Scan for the cell matching the given text and deliver its (X, Y) coordinate at center. 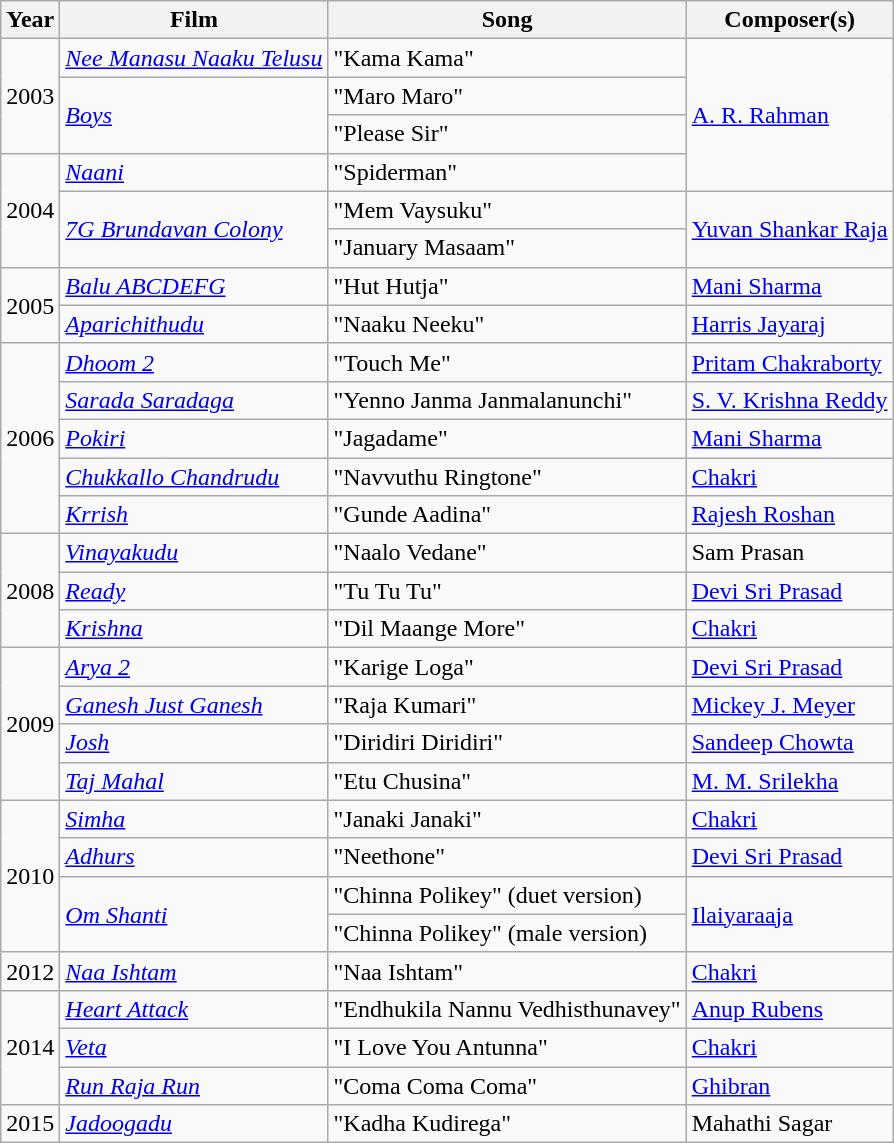
"Janaki Janaki" (507, 819)
"Hut Hutja" (507, 286)
"Naalo Vedane" (507, 553)
"January Masaam" (507, 248)
"Naaku Neeku" (507, 324)
Vinayakudu (194, 553)
"Raja Kumari" (507, 705)
Chukkallo Chandrudu (194, 477)
2012 (30, 971)
2015 (30, 1124)
Arya 2 (194, 667)
"Karige Loga" (507, 667)
"Neethone" (507, 857)
Naani (194, 172)
Balu ABCDEFG (194, 286)
"Spiderman" (507, 172)
Dhoom 2 (194, 362)
Pokiri (194, 438)
Ghibran (790, 1085)
"Naa Ishtam" (507, 971)
"Touch Me" (507, 362)
Composer(s) (790, 20)
Run Raja Run (194, 1085)
Ready (194, 591)
Year (30, 20)
2010 (30, 876)
"Please Sir" (507, 134)
Film (194, 20)
"Chinna Polikey" (male version) (507, 933)
2008 (30, 591)
"Tu Tu Tu" (507, 591)
"Etu Chusina" (507, 781)
Ilaiyaraaja (790, 914)
Sam Prasan (790, 553)
2009 (30, 724)
Sarada Saradaga (194, 400)
Heart Attack (194, 1009)
S. V. Krishna Reddy (790, 400)
Anup Rubens (790, 1009)
Nee Manasu Naaku Telusu (194, 58)
Jadoogadu (194, 1124)
Boys (194, 115)
2005 (30, 305)
Harris Jayaraj (790, 324)
"Kadha Kudirega" (507, 1124)
M. M. Srilekha (790, 781)
Simha (194, 819)
A. R. Rahman (790, 115)
"Dil Maange More" (507, 629)
"I Love You Antunna" (507, 1047)
Om Shanti (194, 914)
Yuvan Shankar Raja (790, 229)
"Yenno Janma Janmalanunchi" (507, 400)
"Chinna Polikey" (duet version) (507, 895)
2003 (30, 96)
Adhurs (194, 857)
"Navvuthu Ringtone" (507, 477)
Mahathi Sagar (790, 1124)
Aparichithudu (194, 324)
Krrish (194, 515)
Mickey J. Meyer (790, 705)
7G Brundavan Colony (194, 229)
"Coma Coma Coma" (507, 1085)
Sandeep Chowta (790, 743)
"Jagadame" (507, 438)
"Mem Vaysuku" (507, 210)
"Diridiri Diridiri" (507, 743)
Naa Ishtam (194, 971)
Taj Mahal (194, 781)
2004 (30, 210)
2014 (30, 1047)
Song (507, 20)
Josh (194, 743)
Rajesh Roshan (790, 515)
Veta (194, 1047)
"Maro Maro" (507, 96)
2006 (30, 438)
"Endhukila Nannu Vedhisthunavey" (507, 1009)
Ganesh Just Ganesh (194, 705)
"Gunde Aadina" (507, 515)
"Kama Kama" (507, 58)
Pritam Chakraborty (790, 362)
Krishna (194, 629)
